Identify which cell holds the provided text, then report its (x, y) central coordinate. 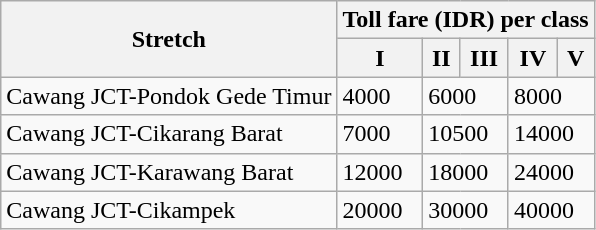
24000 (551, 172)
Cawang JCT-Cikarang Barat (169, 134)
30000 (466, 210)
20000 (380, 210)
6000 (466, 96)
12000 (380, 172)
I (380, 58)
7000 (380, 134)
18000 (466, 172)
IV (532, 58)
Stretch (169, 39)
10500 (466, 134)
II (442, 58)
III (484, 58)
V (576, 58)
Cawang JCT-Cikampek (169, 210)
Cawang JCT-Karawang Barat (169, 172)
14000 (551, 134)
40000 (551, 210)
8000 (551, 96)
Cawang JCT-Pondok Gede Timur (169, 96)
4000 (380, 96)
Toll fare (IDR) per class (466, 20)
